Detect which cell encompasses the target text, then output its [x, y] center coordinate. 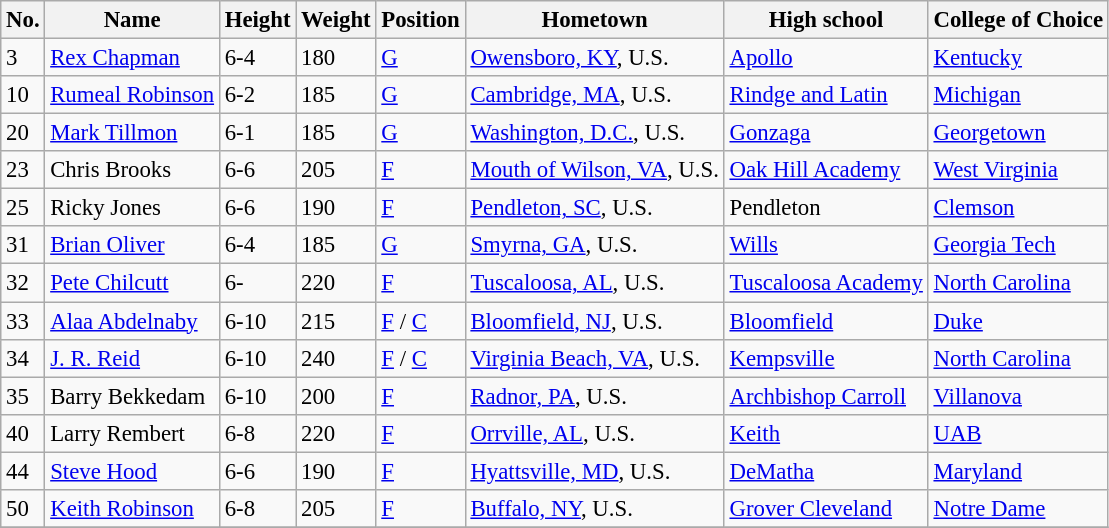
DeMatha [826, 471]
Villanova [1018, 396]
6- [257, 283]
Apollo [826, 58]
200 [336, 396]
35 [23, 396]
Smyrna, GA, U.S. [594, 245]
Height [257, 20]
Keith [826, 433]
180 [336, 58]
20 [23, 133]
Georgetown [1018, 133]
25 [23, 208]
Weight [336, 20]
Clemson [1018, 208]
Archbishop Carroll [826, 396]
Washington, D.C., U.S. [594, 133]
Gonzaga [826, 133]
Bloomfield, NJ, U.S. [594, 321]
44 [23, 471]
Larry Rembert [132, 433]
Cambridge, MA, U.S. [594, 95]
Mouth of Wilson, VA, U.S. [594, 170]
J. R. Reid [132, 358]
Mark Tillmon [132, 133]
Buffalo, NY, U.S. [594, 509]
High school [826, 20]
Ricky Jones [132, 208]
Rindge and Latin [826, 95]
Barry Bekkedam [132, 396]
UAB [1018, 433]
6-1 [257, 133]
Kempsville [826, 358]
College of Choice [1018, 20]
Duke [1018, 321]
215 [336, 321]
240 [336, 358]
Brian Oliver [132, 245]
23 [23, 170]
33 [23, 321]
Michigan [1018, 95]
Notre Dame [1018, 509]
Georgia Tech [1018, 245]
Oak Hill Academy [826, 170]
Pendleton [826, 208]
Position [420, 20]
6-2 [257, 95]
Keith Robinson [132, 509]
34 [23, 358]
Radnor, PA, U.S. [594, 396]
Pendleton, SC, U.S. [594, 208]
31 [23, 245]
Virginia Beach, VA, U.S. [594, 358]
Rumeal Robinson [132, 95]
Pete Chilcutt [132, 283]
Tuscaloosa Academy [826, 283]
Chris Brooks [132, 170]
Alaa Abdelnaby [132, 321]
Kentucky [1018, 58]
50 [23, 509]
Steve Hood [132, 471]
Bloomfield [826, 321]
Grover Cleveland [826, 509]
Name [132, 20]
Hyattsville, MD, U.S. [594, 471]
Owensboro, KY, U.S. [594, 58]
Rex Chapman [132, 58]
West Virginia [1018, 170]
Hometown [594, 20]
40 [23, 433]
3 [23, 58]
10 [23, 95]
No. [23, 20]
Tuscaloosa, AL, U.S. [594, 283]
Wills [826, 245]
Orrville, AL, U.S. [594, 433]
Maryland [1018, 471]
32 [23, 283]
